Pinpoint the cell where the given text exists, returning its [x, y] midpoint coordinate. 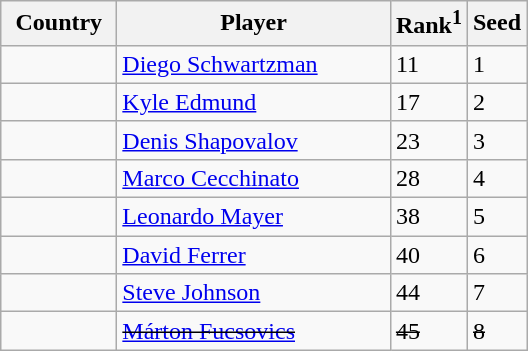
Country [59, 24]
38 [428, 217]
3 [496, 140]
David Ferrer [254, 255]
Steve Johnson [254, 293]
8 [496, 331]
23 [428, 140]
Player [254, 24]
Rank1 [428, 24]
Leonardo Mayer [254, 217]
7 [496, 293]
17 [428, 102]
Marco Cecchinato [254, 178]
Denis Shapovalov [254, 140]
Kyle Edmund [254, 102]
Diego Schwartzman [254, 64]
1 [496, 64]
6 [496, 255]
Seed [496, 24]
Márton Fucsovics [254, 331]
11 [428, 64]
4 [496, 178]
45 [428, 331]
5 [496, 217]
2 [496, 102]
28 [428, 178]
40 [428, 255]
44 [428, 293]
